Find where the given text appears and provide that cell's center as [X, Y] coordinate. 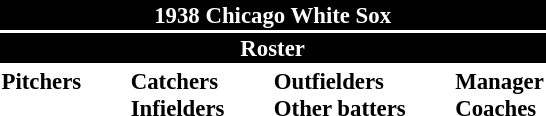
Roster [272, 48]
1938 Chicago White Sox [272, 15]
